Return [x, y] of the center of cell containing provided text 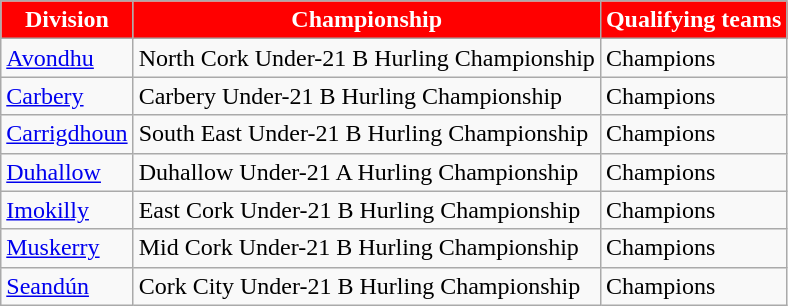
Duhallow [67, 172]
Cork City Under-21 B Hurling Championship [366, 286]
Carbery Under-21 B Hurling Championship [366, 96]
East Cork Under-21 B Hurling Championship [366, 210]
Muskerry [67, 248]
Seandún [67, 286]
Avondhu [67, 58]
Division [67, 20]
Championship [366, 20]
Carbery [67, 96]
Duhallow Under-21 A Hurling Championship [366, 172]
Qualifying teams [693, 20]
Mid Cork Under-21 B Hurling Championship [366, 248]
Imokilly [67, 210]
South East Under-21 B Hurling Championship [366, 134]
North Cork Under-21 B Hurling Championship [366, 58]
Carrigdhoun [67, 134]
